Capture the cell that displays the provided text and extract its [x, y] central coordinate. 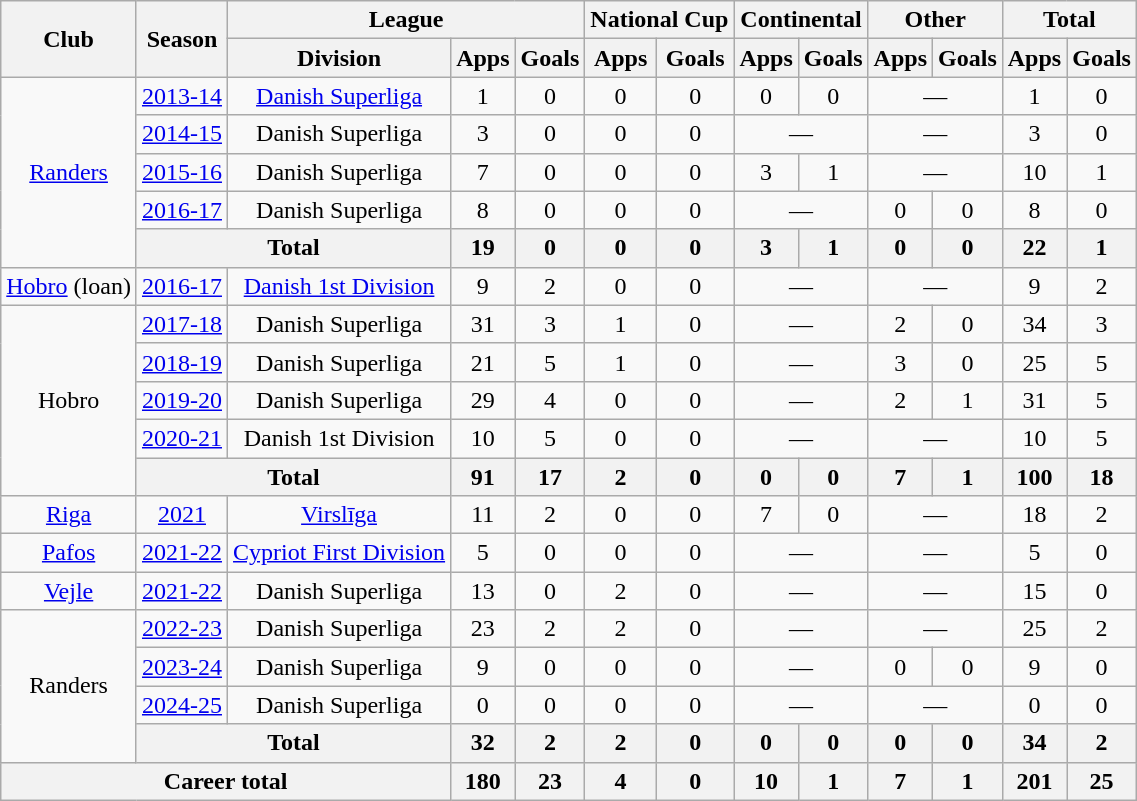
Continental [801, 20]
19 [483, 248]
29 [483, 400]
Division [340, 58]
91 [483, 477]
Cypriot First Division [340, 553]
11 [483, 515]
Riga [69, 515]
Hobro [69, 400]
21 [483, 362]
2023-24 [182, 667]
Virslīga [340, 515]
32 [483, 743]
Club [69, 39]
Vejle [69, 591]
Pafos [69, 553]
2013-14 [182, 96]
2024-25 [182, 705]
2015-16 [182, 172]
Other [935, 20]
13 [483, 591]
180 [483, 781]
Season [182, 39]
22 [1034, 248]
Career total [226, 781]
15 [1034, 591]
2020-21 [182, 438]
2017-18 [182, 324]
2019-20 [182, 400]
League [406, 20]
Hobro (loan) [69, 286]
2021 [182, 515]
201 [1034, 781]
100 [1034, 477]
2022-23 [182, 629]
2018-19 [182, 362]
National Cup [660, 20]
17 [550, 477]
2014-15 [182, 134]
